Provide the [x, y] coordinate of the cell's center where the given text is located.  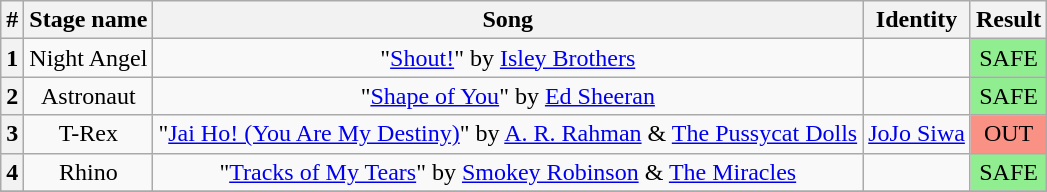
T-Rex [88, 134]
"Jai Ho! (You Are My Destiny)" by A. R. Rahman & The Pussycat Dolls [508, 134]
"Shape of You" by Ed Sheeran [508, 96]
2 [12, 96]
Result [1008, 20]
Identity [917, 20]
"Shout!" by Isley Brothers [508, 58]
1 [12, 58]
JoJo Siwa [917, 134]
Rhino [88, 172]
# [12, 20]
Astronaut [88, 96]
3 [12, 134]
Song [508, 20]
OUT [1008, 134]
Stage name [88, 20]
"Tracks of My Tears" by Smokey Robinson & The Miracles [508, 172]
Night Angel [88, 58]
4 [12, 172]
